Return the [x, y] coordinate for the center point of the cell that contains the specified text.  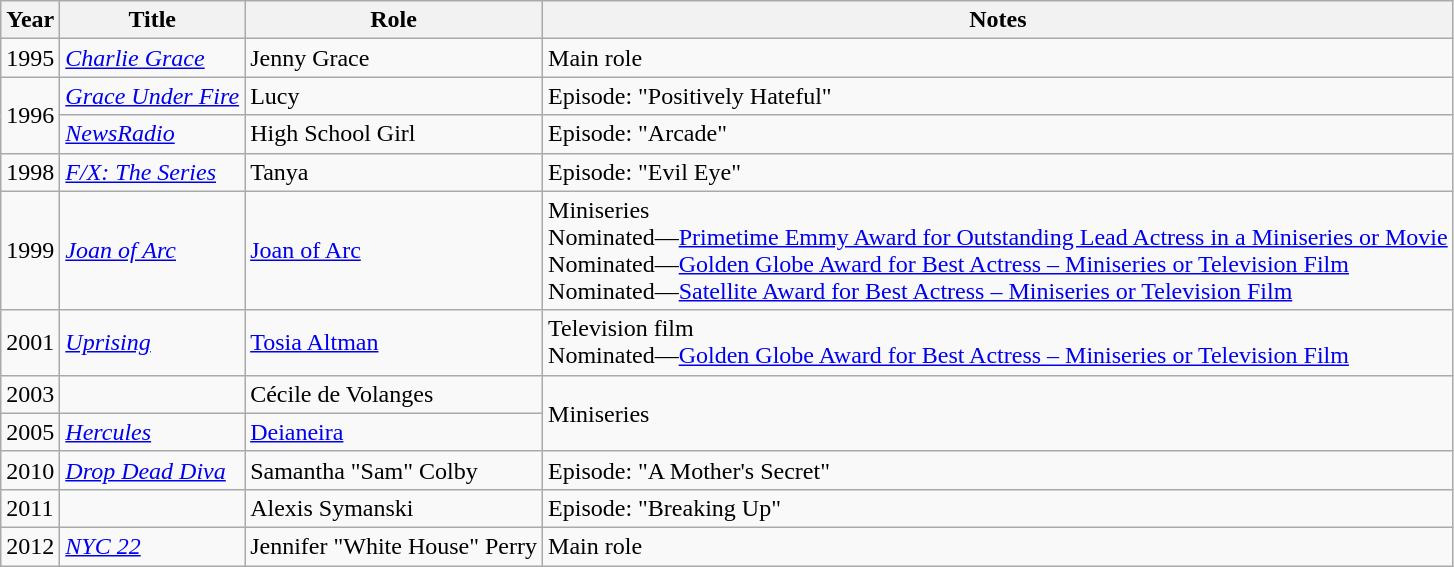
Year [30, 20]
Episode: "Positively Hateful" [998, 96]
1996 [30, 115]
Deianeira [394, 432]
High School Girl [394, 134]
F/X: The Series [152, 172]
2011 [30, 508]
Charlie Grace [152, 58]
2005 [30, 432]
2012 [30, 546]
Title [152, 20]
NYC 22 [152, 546]
Tanya [394, 172]
Alexis Symanski [394, 508]
2010 [30, 470]
Notes [998, 20]
2001 [30, 342]
Uprising [152, 342]
Jennifer "White House" Perry [394, 546]
Episode: "Arcade" [998, 134]
1999 [30, 250]
Hercules [152, 432]
Grace Under Fire [152, 96]
Miniseries [998, 413]
2003 [30, 394]
1998 [30, 172]
NewsRadio [152, 134]
Drop Dead Diva [152, 470]
Episode: "Breaking Up" [998, 508]
Television filmNominated—Golden Globe Award for Best Actress – Miniseries or Television Film [998, 342]
Tosia Altman [394, 342]
Episode: "Evil Eye" [998, 172]
Role [394, 20]
Jenny Grace [394, 58]
Samantha "Sam" Colby [394, 470]
Lucy [394, 96]
1995 [30, 58]
Cécile de Volanges [394, 394]
Episode: "A Mother's Secret" [998, 470]
